Extract the (X, Y) coordinate from the center of the cell holding the provided text.  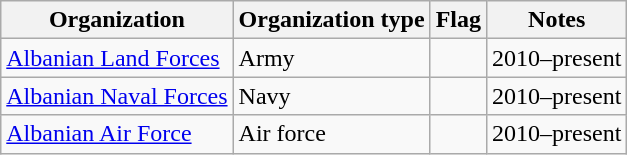
Notes (557, 20)
Army (332, 58)
Air force (332, 134)
Organization (117, 20)
Albanian Land Forces (117, 58)
Albanian Air Force (117, 134)
Navy (332, 96)
Organization type (332, 20)
Flag (458, 20)
Albanian Naval Forces (117, 96)
